Pinpoint the cell where the given text exists, returning its (X, Y) midpoint coordinate. 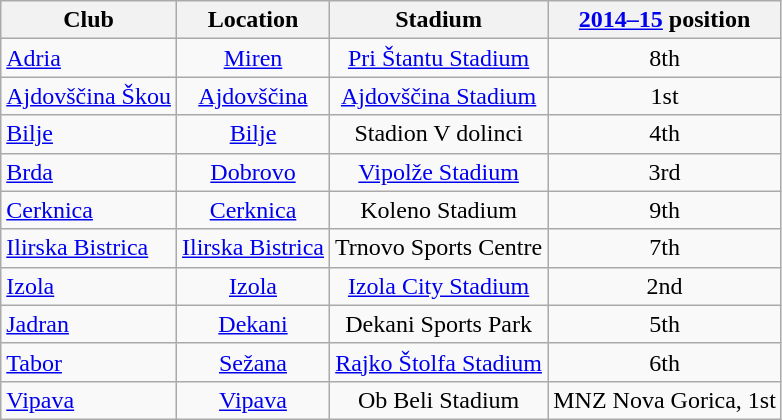
Ajdovščina (252, 96)
1st (665, 96)
Location (252, 20)
Dekani Sports Park (439, 324)
Jadran (89, 324)
Dobrovo (252, 172)
2014–15 position (665, 20)
Club (89, 20)
Dekani (252, 324)
Rajko Štolfa Stadium (439, 362)
Ob Beli Stadium (439, 400)
4th (665, 134)
Ajdovščina Škou (89, 96)
Trnovo Sports Centre (439, 248)
2nd (665, 286)
Tabor (89, 362)
MNZ Nova Gorica, 1st (665, 400)
3rd (665, 172)
Brda (89, 172)
Sežana (252, 362)
Ajdovščina Stadium (439, 96)
6th (665, 362)
Izola City Stadium (439, 286)
Pri Štantu Stadium (439, 58)
Stadium (439, 20)
Koleno Stadium (439, 210)
9th (665, 210)
Vipolže Stadium (439, 172)
8th (665, 58)
Miren (252, 58)
Stadion V dolinci (439, 134)
7th (665, 248)
5th (665, 324)
Adria (89, 58)
